Identify which cell holds the provided text, then report its (x, y) central coordinate. 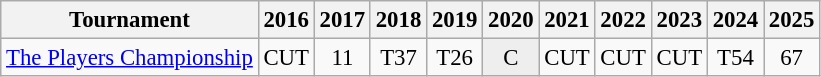
2017 (342, 20)
T26 (455, 58)
T37 (398, 58)
2020 (511, 20)
2024 (735, 20)
The Players Championship (130, 58)
Tournament (130, 20)
2016 (286, 20)
T54 (735, 58)
2019 (455, 20)
2025 (792, 20)
C (511, 58)
2021 (567, 20)
2018 (398, 20)
2023 (679, 20)
11 (342, 58)
2022 (623, 20)
67 (792, 58)
